Find where the given text appears and provide that cell's center as [x, y] coordinate. 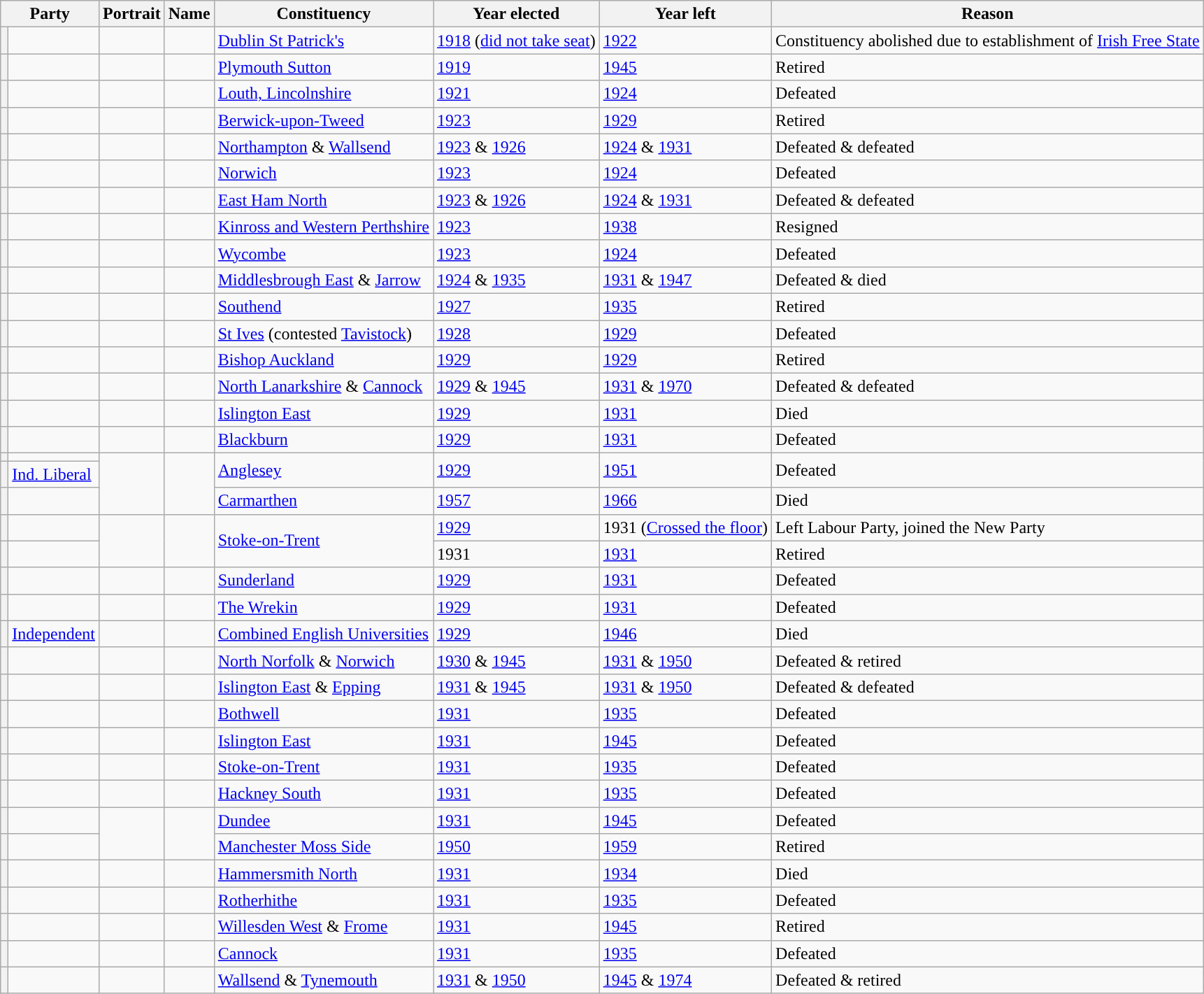
St Ives (contested Tavistock) [323, 334]
Hammersmith North [323, 874]
Combined English Universities [323, 634]
1922 [685, 41]
1934 [685, 874]
1921 [517, 94]
Portrait [131, 14]
Islington East & Epping [323, 687]
Ind. Liberal [54, 474]
East Ham North [323, 200]
Name [189, 14]
Dundee [323, 821]
1931 & 1945 [517, 687]
1918 (did not take seat) [517, 41]
Left Labour Party, joined the New Party [988, 527]
Berwick-upon-Tweed [323, 120]
Rotherhithe [323, 900]
Northampton & Wallsend [323, 147]
Middlesbrough East & Jarrow [323, 280]
1931 (Crossed the floor) [685, 527]
1931 & 1970 [685, 387]
1928 [517, 334]
Reason [988, 14]
Bothwell [323, 713]
Carmarthen [323, 501]
Dublin St Patrick's [323, 41]
Year left [685, 14]
Cannock [323, 953]
Defeated & died [988, 280]
1919 [517, 67]
North Lanarkshire & Cannock [323, 387]
1927 [517, 306]
1957 [517, 501]
Bishop Auckland [323, 360]
1931 & 1947 [685, 280]
Plymouth Sutton [323, 67]
Willesden West & Frome [323, 927]
Norwich [323, 173]
Hackney South [323, 794]
Constituency abolished due to establishment of Irish Free State [988, 41]
The Wrekin [323, 607]
Wycombe [323, 253]
1930 & 1945 [517, 660]
1951 [685, 470]
Year elected [517, 14]
1946 [685, 634]
Wallsend & Tynemouth [323, 980]
1945 & 1974 [685, 980]
Party [50, 14]
1938 [685, 227]
North Norfolk & Norwich [323, 660]
Resigned [988, 227]
1966 [685, 501]
Anglesey [323, 470]
Kinross and Western Perthshire [323, 227]
Manchester Moss Side [323, 847]
1924 & 1935 [517, 280]
Louth, Lincolnshire [323, 94]
Sunderland [323, 581]
Southend [323, 306]
1929 & 1945 [517, 387]
Constituency [323, 14]
Independent [54, 634]
Blackburn [323, 440]
1959 [685, 847]
1950 [517, 847]
